Determine the [X, Y] coordinate at the center of the cell enclosing the given text.  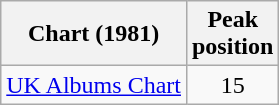
Peakposition [232, 34]
15 [232, 85]
Chart (1981) [94, 34]
UK Albums Chart [94, 85]
